For the text-containing cell, return its midpoint in (X, Y) coordinate format. 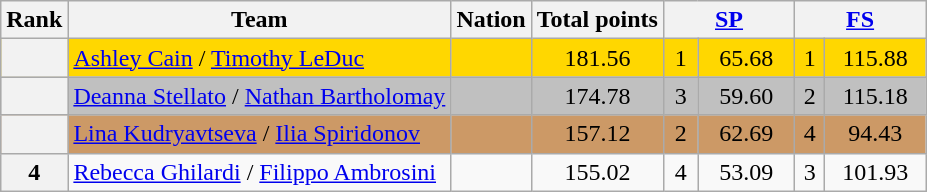
Nation (491, 20)
94.43 (876, 134)
53.09 (746, 172)
FS (860, 20)
65.68 (746, 58)
174.78 (597, 96)
59.60 (746, 96)
181.56 (597, 58)
157.12 (597, 134)
Deanna Stellato / Nathan Bartholomay (260, 96)
Rebecca Ghilardi / Filippo Ambrosini (260, 172)
115.88 (876, 58)
SP (728, 20)
101.93 (876, 172)
155.02 (597, 172)
Total points (597, 20)
115.18 (876, 96)
Ashley Cain / Timothy LeDuc (260, 58)
Team (260, 20)
Rank (34, 20)
62.69 (746, 134)
Lina Kudryavtseva / Ilia Spiridonov (260, 134)
